Return [x, y] of the center of cell containing provided text 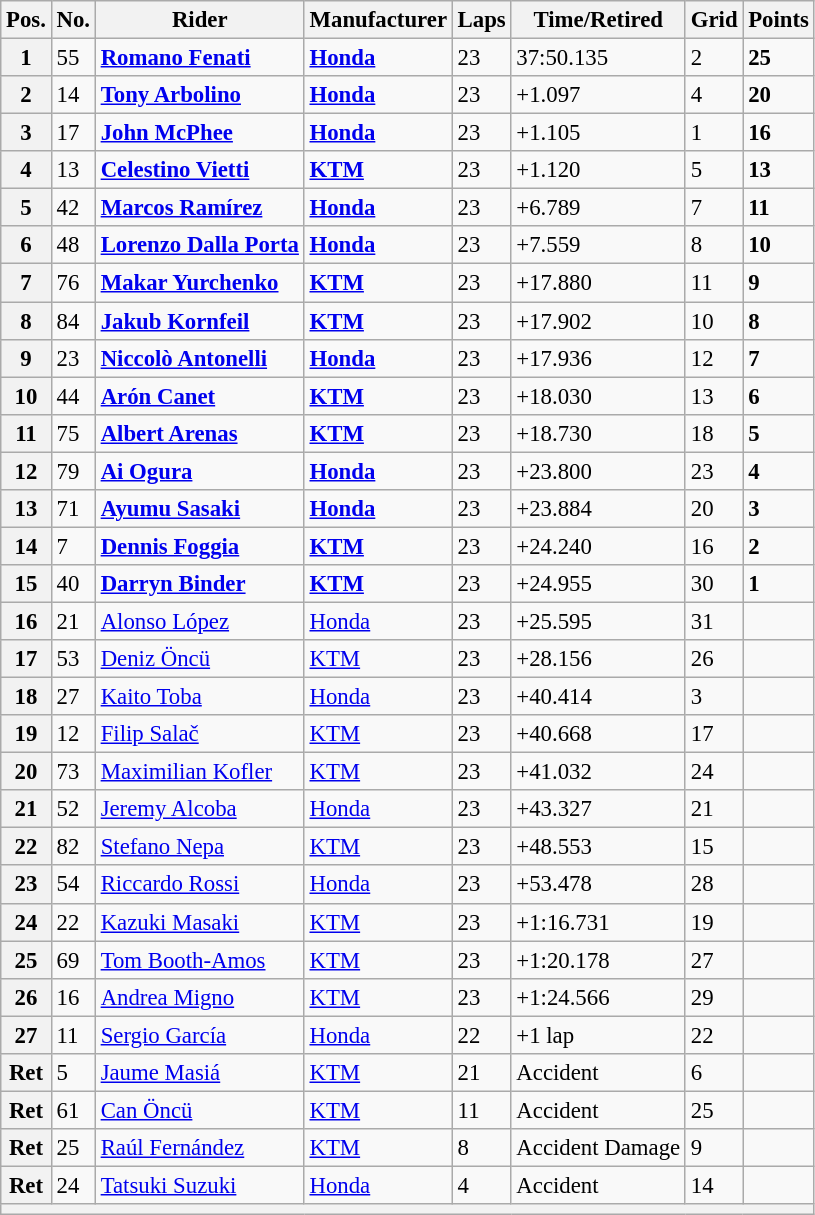
Pos. [26, 20]
40 [73, 584]
Riccardo Rossi [200, 885]
37:50.135 [598, 58]
42 [73, 208]
Maximilian Kofler [200, 772]
Can Öncü [200, 1110]
Marcos Ramírez [200, 208]
Tony Arbolino [200, 95]
Manufacturer [378, 20]
+17.936 [598, 358]
+23.884 [598, 509]
44 [73, 396]
Kazuki Masaki [200, 922]
55 [73, 58]
Lorenzo Dalla Porta [200, 245]
Jakub Kornfeil [200, 321]
+1.097 [598, 95]
Kaito Toba [200, 697]
Ai Ogura [200, 471]
+24.240 [598, 546]
29 [714, 997]
Dennis Foggia [200, 546]
Andrea Migno [200, 997]
+43.327 [598, 809]
+17.880 [598, 283]
Romano Fenati [200, 58]
28 [714, 885]
Albert Arenas [200, 433]
+1:24.566 [598, 997]
Laps [482, 20]
54 [73, 885]
52 [73, 809]
Alonso López [200, 621]
Jaume Masiá [200, 1073]
Jeremy Alcoba [200, 809]
31 [714, 621]
+6.789 [598, 208]
Accident Damage [598, 1148]
Points [778, 20]
+7.559 [598, 245]
+18.730 [598, 433]
82 [73, 847]
48 [73, 245]
+1:16.731 [598, 922]
No. [73, 20]
+40.668 [598, 734]
Filip Salač [200, 734]
+28.156 [598, 659]
30 [714, 584]
Stefano Nepa [200, 847]
Time/Retired [598, 20]
Tatsuki Suzuki [200, 1185]
Deniz Öncü [200, 659]
Raúl Fernández [200, 1148]
53 [73, 659]
+25.595 [598, 621]
Ayumu Sasaki [200, 509]
Tom Booth-Amos [200, 960]
John McPhee [200, 133]
+53.478 [598, 885]
71 [73, 509]
69 [73, 960]
+1.120 [598, 170]
75 [73, 433]
76 [73, 283]
+1.105 [598, 133]
Niccolò Antonelli [200, 358]
+48.553 [598, 847]
+23.800 [598, 471]
Darryn Binder [200, 584]
+40.414 [598, 697]
Sergio García [200, 1035]
Celestino Vietti [200, 170]
73 [73, 772]
+24.955 [598, 584]
+1:20.178 [598, 960]
+41.032 [598, 772]
+18.030 [598, 396]
79 [73, 471]
Rider [200, 20]
+17.902 [598, 321]
61 [73, 1110]
Makar Yurchenko [200, 283]
Arón Canet [200, 396]
+1 lap [598, 1035]
Grid [714, 20]
84 [73, 321]
